Capture the cell that displays the provided text and extract its [X, Y] central coordinate. 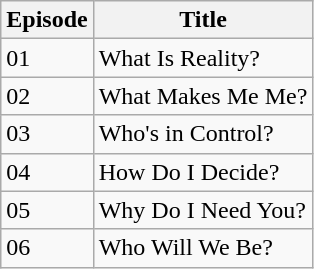
What Is Reality? [203, 58]
How Do I Decide? [203, 172]
Title [203, 20]
Who's in Control? [203, 134]
01 [47, 58]
04 [47, 172]
06 [47, 248]
Episode [47, 20]
02 [47, 96]
Who Will We Be? [203, 248]
What Makes Me Me? [203, 96]
05 [47, 210]
Why Do I Need You? [203, 210]
03 [47, 134]
